Determine the [X, Y] coordinate at the center of the cell enclosing the given text.  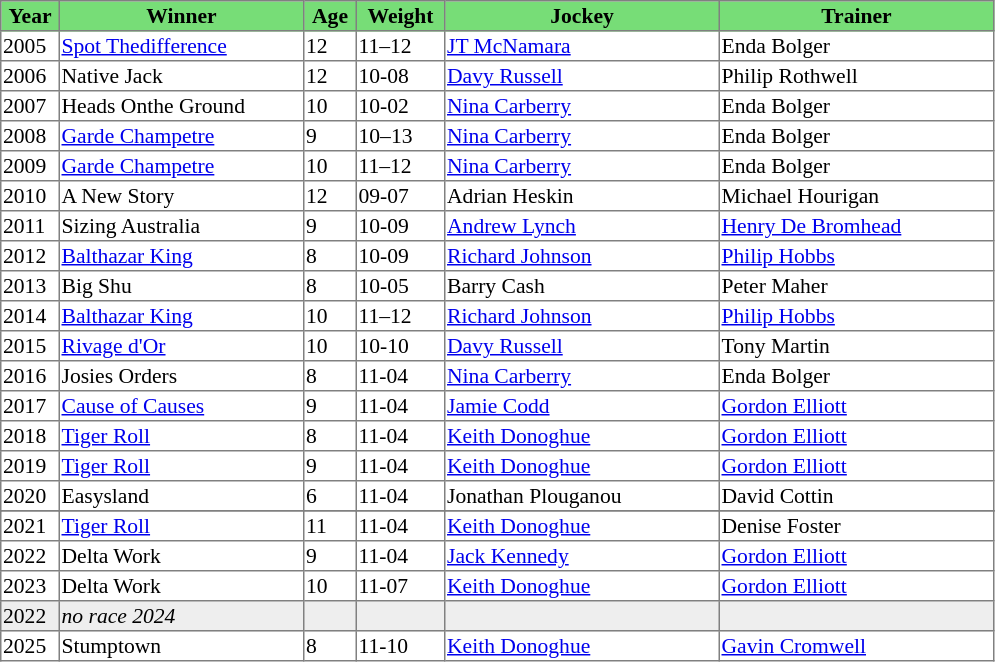
Cause of Causes [181, 406]
Andrew Lynch [582, 226]
Jonathan Plouganou [582, 496]
Easysland [181, 496]
2018 [30, 436]
10–13 [400, 136]
2010 [30, 196]
2005 [30, 46]
Jockey [582, 16]
2025 [30, 646]
Year [30, 16]
Age [330, 16]
Denise Foster [856, 526]
2021 [30, 526]
Philip Rothwell [856, 76]
2011 [30, 226]
Gavin Cromwell [856, 646]
Henry De Bromhead [856, 226]
10-02 [400, 106]
2016 [30, 376]
2017 [30, 406]
2013 [30, 286]
2008 [30, 136]
Rivage d'Or [181, 346]
A New Story [181, 196]
2020 [30, 496]
2009 [30, 166]
Trainer [856, 16]
11-10 [400, 646]
6 [330, 496]
11 [330, 526]
2012 [30, 256]
Michael Hourigan [856, 196]
2014 [30, 316]
Jamie Codd [582, 406]
2015 [30, 346]
11-07 [400, 586]
Tony Martin [856, 346]
Barry Cash [582, 286]
Big Shu [181, 286]
Weight [400, 16]
2019 [30, 466]
2006 [30, 76]
Stumptown [181, 646]
09-07 [400, 196]
10-10 [400, 346]
2023 [30, 586]
Peter Maher [856, 286]
JT McNamara [582, 46]
Native Jack [181, 76]
10-05 [400, 286]
Josies Orders [181, 376]
10-08 [400, 76]
Jack Kennedy [582, 556]
Sizing Australia [181, 226]
Heads Onthe Ground [181, 106]
David Cottin [856, 496]
Adrian Heskin [582, 196]
Winner [181, 16]
2007 [30, 106]
no race 2024 [181, 616]
Spot Thedifference [181, 46]
